Search for the cell housing the specified text and yield its [X, Y] center coordinate. 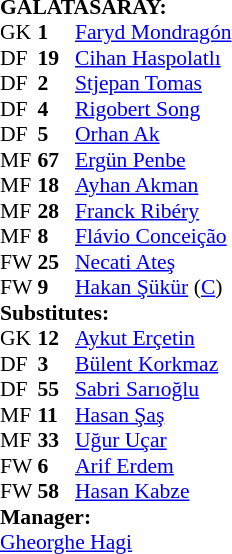
Aykut Erçetin [153, 339]
18 [57, 185]
Manager: [116, 517]
Arif Erdem [153, 466]
55 [57, 389]
Franck Ribéry [153, 211]
1 [57, 33]
Bülent Korkmaz [153, 364]
Hasan Şaş [153, 415]
Orhan Ak [153, 135]
9 [57, 287]
58 [57, 491]
4 [57, 109]
Substitutes: [116, 313]
28 [57, 211]
2 [57, 83]
67 [57, 160]
Hakan Şükür (C) [153, 287]
Ayhan Akman [153, 185]
19 [57, 58]
Rigobert Song [153, 109]
11 [57, 415]
33 [57, 441]
8 [57, 237]
3 [57, 364]
Ergün Penbe [153, 160]
25 [57, 262]
Sabri Sarıoğlu [153, 389]
Cihan Haspolatlı [153, 58]
Uğur Uçar [153, 441]
Hasan Kabze [153, 491]
Flávio Conceição [153, 237]
12 [57, 339]
6 [57, 466]
Stjepan Tomas [153, 83]
Faryd Mondragón [153, 33]
5 [57, 135]
Necati Ateş [153, 262]
